For the text-containing cell, return its midpoint in (x, y) coordinate format. 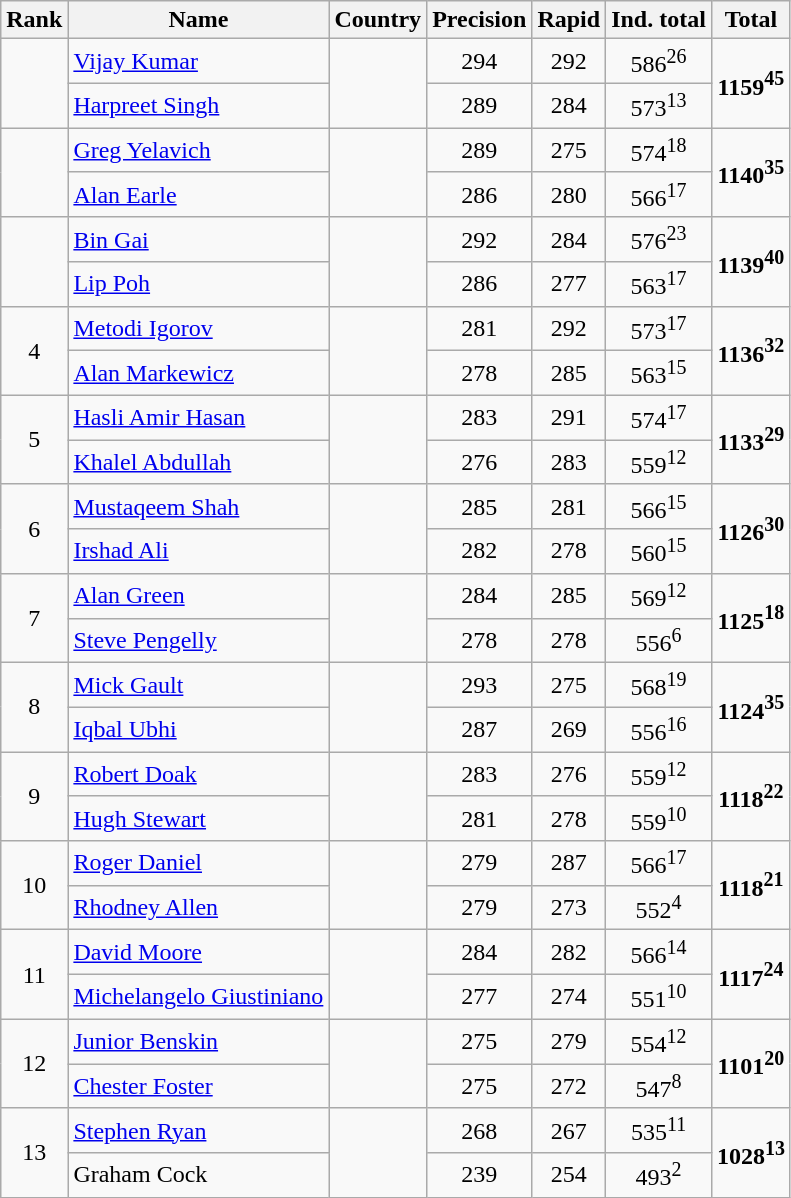
57313 (659, 106)
5524 (659, 908)
Bin Gai (198, 240)
Stephen Ryan (198, 1130)
254 (569, 1176)
55616 (659, 730)
56015 (659, 552)
Alan Markewicz (198, 374)
Ind. total (659, 20)
113632 (750, 350)
David Moore (198, 952)
Alan Green (198, 596)
112630 (750, 528)
56315 (659, 374)
Precision (480, 20)
Alan Earle (198, 194)
Iqbal Ubhi (198, 730)
113940 (750, 262)
5478 (659, 1086)
268 (480, 1130)
294 (480, 62)
273 (569, 908)
Lip Poh (198, 284)
293 (480, 686)
9 (34, 796)
57317 (659, 328)
56317 (659, 284)
272 (569, 1086)
Greg Yelavich (198, 150)
111724 (750, 974)
Metodi Igorov (198, 328)
269 (569, 730)
115945 (750, 84)
Mustaqeem Shah (198, 506)
Michelangelo Giustiniano (198, 996)
113329 (750, 440)
56912 (659, 596)
Robert Doak (198, 774)
239 (480, 1176)
8 (34, 708)
11 (34, 974)
13 (34, 1152)
111822 (750, 796)
Graham Cock (198, 1176)
Roger Daniel (198, 864)
55910 (659, 818)
56615 (659, 506)
4932 (659, 1176)
7 (34, 618)
291 (569, 418)
Vijay Kumar (198, 62)
53511 (659, 1130)
56614 (659, 952)
110120 (750, 1064)
280 (569, 194)
Hugh Stewart (198, 818)
112518 (750, 618)
Name (198, 20)
Rank (34, 20)
Mick Gault (198, 686)
Rapid (569, 20)
Rhodney Allen (198, 908)
Junior Benskin (198, 1042)
Country (378, 20)
10 (34, 886)
111821 (750, 886)
57418 (659, 150)
56819 (659, 686)
55110 (659, 996)
Harpreet Singh (198, 106)
274 (569, 996)
5 (34, 440)
267 (569, 1130)
112435 (750, 708)
6 (34, 528)
Chester Foster (198, 1086)
102813 (750, 1152)
5566 (659, 640)
Total (750, 20)
Irshad Ali (198, 552)
Khalel Abdullah (198, 462)
4 (34, 350)
Hasli Amir Hasan (198, 418)
Steve Pengelly (198, 640)
55412 (659, 1042)
58626 (659, 62)
114035 (750, 172)
57623 (659, 240)
57417 (659, 418)
12 (34, 1064)
